Find where the given text appears and provide that cell's center as (x, y) coordinate. 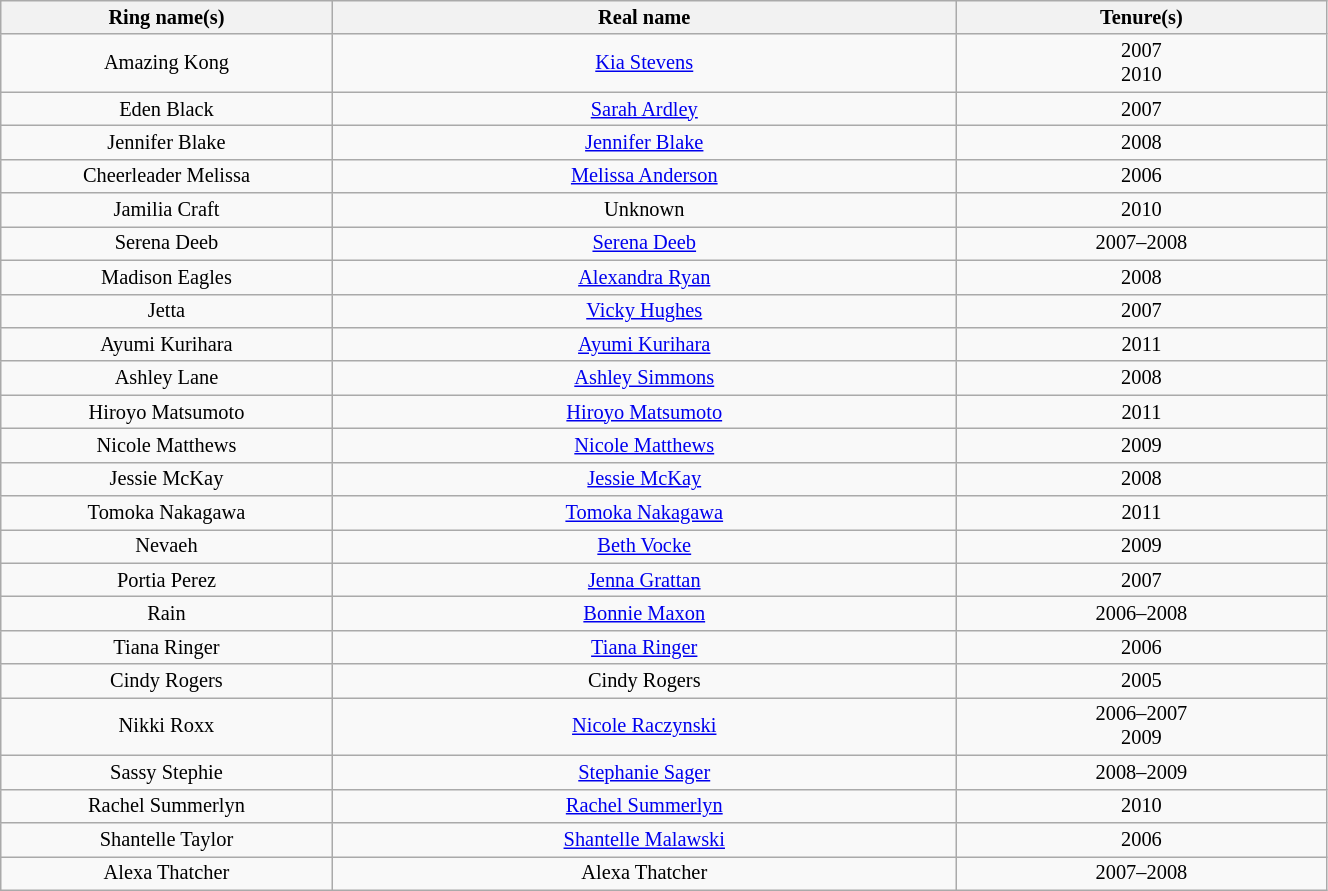
Cheerleader Melissa (166, 176)
Shantelle Taylor (166, 839)
20072010 (1141, 63)
Ring name(s) (166, 17)
Eden Black (166, 109)
Nicole Raczynski (644, 726)
Alexandra Ryan (644, 277)
Beth Vocke (644, 546)
Vicky Hughes (644, 311)
Tenure(s) (1141, 17)
Jetta (166, 311)
Stephanie Sager (644, 772)
2005 (1141, 681)
Amazing Kong (166, 63)
Ashley Simmons (644, 378)
Portia Perez (166, 580)
Bonnie Maxon (644, 613)
Kia Stevens (644, 63)
Nevaeh (166, 546)
2006–20072009 (1141, 726)
Nikki Roxx (166, 726)
Ashley Lane (166, 378)
Rain (166, 613)
Unknown (644, 210)
Shantelle Malawski (644, 839)
Sassy Stephie (166, 772)
Sarah Ardley (644, 109)
2008–2009 (1141, 772)
Melissa Anderson (644, 176)
Jamilia Craft (166, 210)
Jenna Grattan (644, 580)
Madison Eagles (166, 277)
Real name (644, 17)
2006–2008 (1141, 613)
